Locate the cell with the specified text and output its [X, Y] center coordinate. 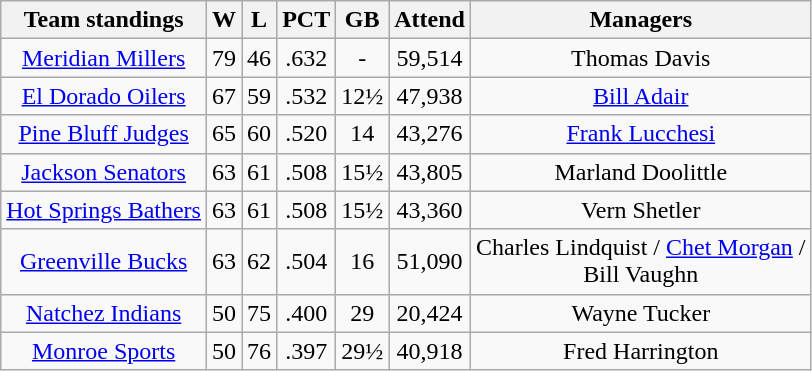
Charles Lindquist / Chet Morgan / Bill Vaughn [640, 262]
51,090 [430, 262]
Frank Lucchesi [640, 134]
43,360 [430, 210]
16 [362, 262]
59 [260, 96]
Fred Harrington [640, 351]
Thomas Davis [640, 58]
Meridian Millers [104, 58]
L [260, 20]
.400 [306, 313]
Managers [640, 20]
46 [260, 58]
.397 [306, 351]
Bill Adair [640, 96]
60 [260, 134]
Jackson Senators [104, 172]
40,918 [430, 351]
Monroe Sports [104, 351]
43,276 [430, 134]
Natchez Indians [104, 313]
47,938 [430, 96]
Greenville Bucks [104, 262]
El Dorado Oilers [104, 96]
.504 [306, 262]
29½ [362, 351]
Attend [430, 20]
79 [224, 58]
65 [224, 134]
.632 [306, 58]
W [224, 20]
Vern Shetler [640, 210]
- [362, 58]
43,805 [430, 172]
12½ [362, 96]
Wayne Tucker [640, 313]
GB [362, 20]
59,514 [430, 58]
Hot Springs Bathers [104, 210]
Team standings [104, 20]
PCT [306, 20]
29 [362, 313]
20,424 [430, 313]
76 [260, 351]
14 [362, 134]
.532 [306, 96]
.520 [306, 134]
62 [260, 262]
Pine Bluff Judges [104, 134]
Marland Doolittle [640, 172]
75 [260, 313]
67 [224, 96]
